Extract the [x, y] coordinate from the center of the cell holding the provided text.  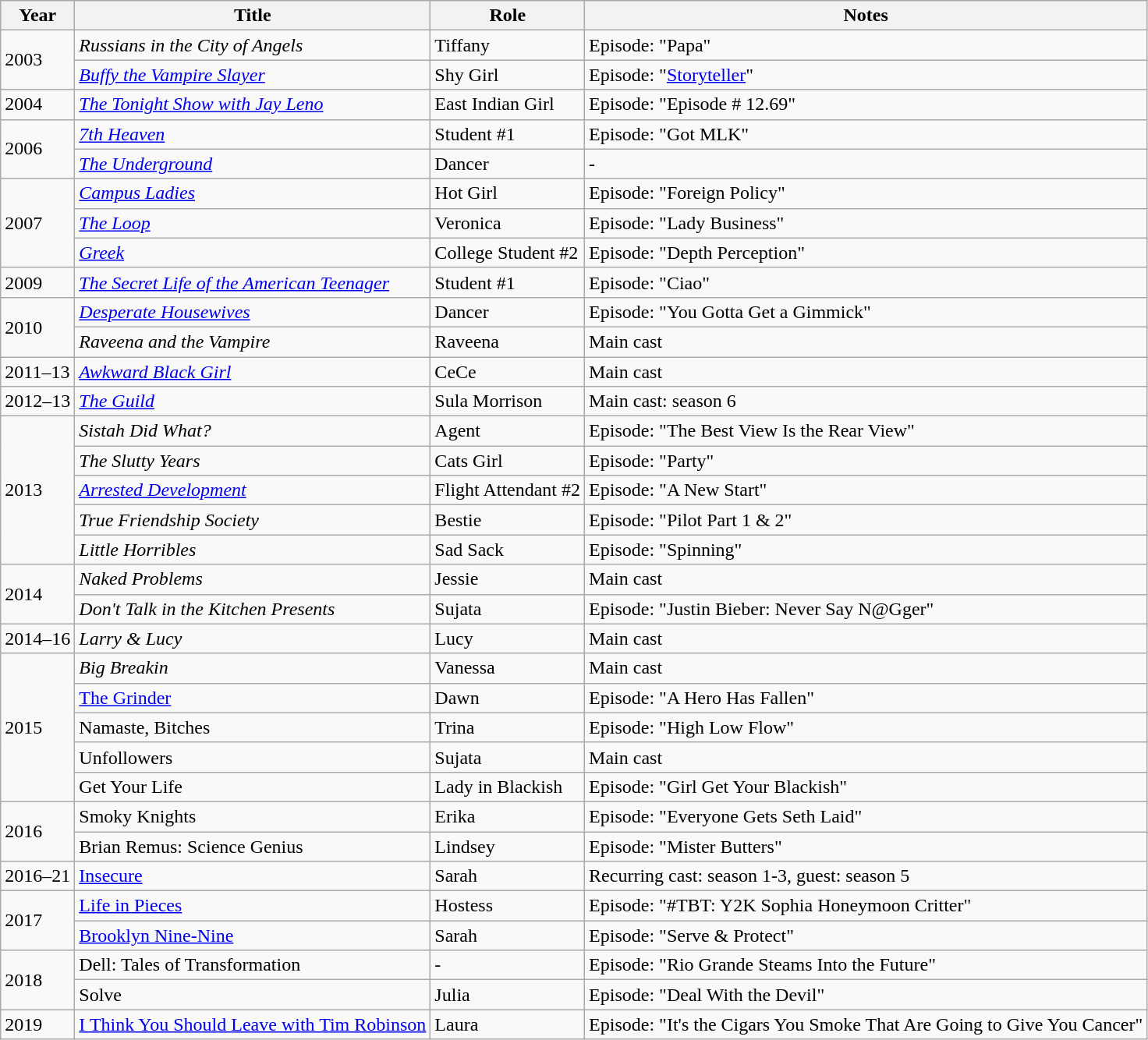
Episode: "Rio Grande Steams Into the Future" [866, 965]
Episode: "The Best View Is the Rear View" [866, 431]
Episode: "Depth Perception" [866, 253]
I Think You Should Leave with Tim Robinson [253, 1024]
Namaste, Bitches [253, 727]
Year [37, 16]
The Grinder [253, 698]
Erika [508, 816]
2004 [37, 104]
Sistah Did What? [253, 431]
Hot Girl [508, 193]
Shy Girl [508, 75]
Hostess [508, 906]
2011–13 [37, 372]
Episode: "Spinning" [866, 550]
Agent [508, 431]
Episode: "Serve & Protect" [866, 936]
The Tonight Show with Jay Leno [253, 104]
Episode: "Girl Get Your Blackish" [866, 787]
2018 [37, 980]
Smoky Knights [253, 816]
College Student #2 [508, 253]
2016–21 [37, 876]
2006 [37, 149]
Don't Talk in the Kitchen Presents [253, 609]
Veronica [508, 223]
Awkward Black Girl [253, 372]
Episode: "Ciao" [866, 282]
Greek [253, 253]
Recurring cast: season 1-3, guest: season 5 [866, 876]
Insecure [253, 876]
Episode: "Mister Butters" [866, 846]
Lucy [508, 639]
Vanessa [508, 668]
The Underground [253, 164]
2012–13 [37, 401]
Jessie [508, 579]
Unfollowers [253, 757]
Tiffany [508, 45]
Buffy the Vampire Slayer [253, 75]
Flight Attendant #2 [508, 490]
Episode: "Deal With the Devil" [866, 995]
Naked Problems [253, 579]
The Slutty Years [253, 461]
Episode: "Everyone Gets Seth Laid" [866, 816]
2017 [37, 921]
2019 [37, 1024]
Sad Sack [508, 550]
Sula Morrison [508, 401]
2016 [37, 831]
2014–16 [37, 639]
Campus Ladies [253, 193]
Episode: "Episode # 12.69" [866, 104]
Episode: "Foreign Policy" [866, 193]
Episode: "Lady Business" [866, 223]
Lindsey [508, 846]
Laura [508, 1024]
The Secret Life of the American Teenager [253, 282]
Episode: "A New Start" [866, 490]
2007 [37, 223]
Episode: "High Low Flow" [866, 727]
Episode: "Got MLK" [866, 134]
Trina [508, 727]
Episode: "Papa" [866, 45]
Desperate Housewives [253, 312]
East Indian Girl [508, 104]
Brian Remus: Science Genius [253, 846]
Notes [866, 16]
Episode: "It's the Cigars You Smoke That Are Going to Give You Cancer" [866, 1024]
Julia [508, 995]
2010 [37, 327]
Episode: "A Hero Has Fallen" [866, 698]
Solve [253, 995]
Big Breakin [253, 668]
True Friendship Society [253, 520]
Raveena [508, 341]
The Loop [253, 223]
Raveena and the Vampire [253, 341]
2013 [37, 490]
Main cast: season 6 [866, 401]
2003 [37, 60]
Cats Girl [508, 461]
Dell: Tales of Transformation [253, 965]
Life in Pieces [253, 906]
Lady in Blackish [508, 787]
Little Horribles [253, 550]
Title [253, 16]
Episode: "Storyteller" [866, 75]
Arrested Development [253, 490]
Role [508, 16]
2014 [37, 594]
Episode: "You Gotta Get a Gimmick" [866, 312]
Episode: "Party" [866, 461]
Brooklyn Nine-Nine [253, 936]
2009 [37, 282]
Dawn [508, 698]
The Guild [253, 401]
Get Your Life [253, 787]
7th Heaven [253, 134]
2015 [37, 727]
Larry & Lucy [253, 639]
Episode: "#TBT: Y2K Sophia Honeymoon Critter" [866, 906]
Russians in the City of Angels [253, 45]
Episode: "Pilot Part 1 & 2" [866, 520]
Bestie [508, 520]
Episode: "Justin Bieber: Never Say N@Gger" [866, 609]
CeCe [508, 372]
